Identify which cell holds the provided text, then report its (X, Y) central coordinate. 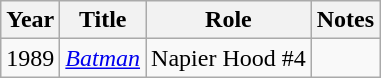
Title (103, 20)
1989 (30, 58)
Year (30, 20)
Role (229, 20)
Batman (103, 58)
Notes (345, 20)
Napier Hood #4 (229, 58)
